Extract the (X, Y) coordinate from the center of the cell holding the provided text.  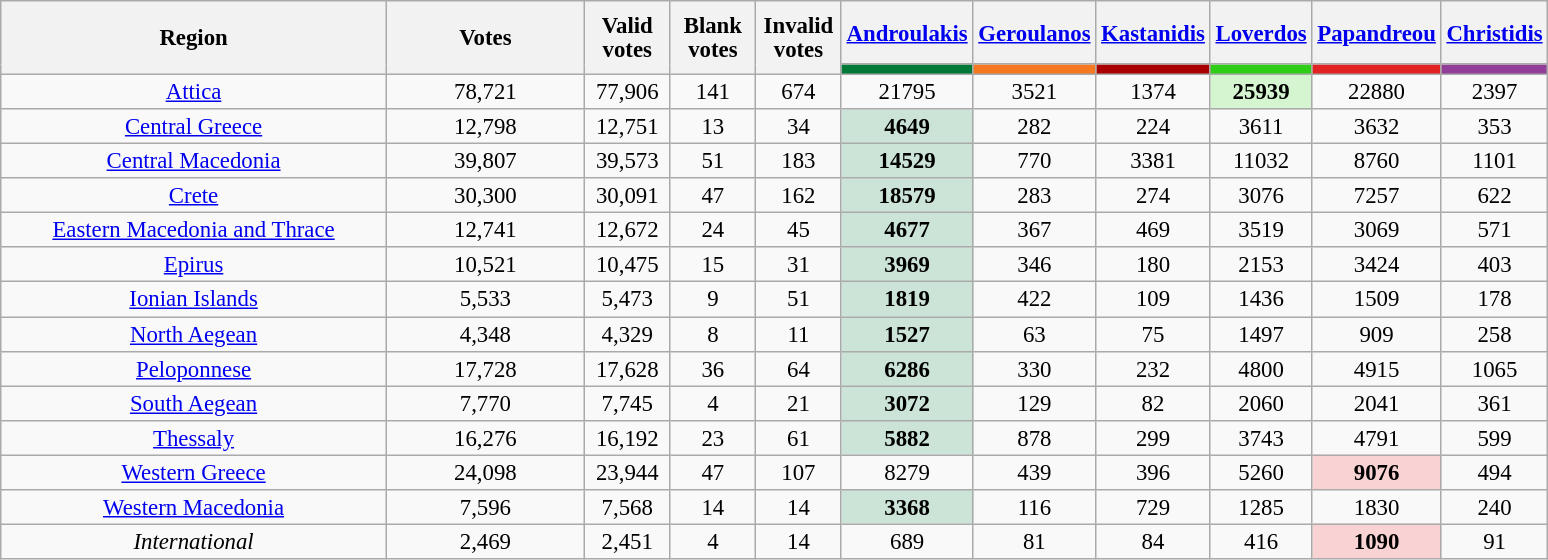
367 (1034, 230)
77,906 (627, 92)
3611 (1261, 126)
Votes (485, 38)
South Aegean (194, 404)
23 (713, 438)
469 (1153, 230)
11032 (1261, 162)
39,573 (627, 162)
36 (713, 368)
116 (1034, 508)
6286 (907, 368)
4915 (1376, 368)
1285 (1261, 508)
23,944 (627, 472)
2153 (1261, 266)
61 (799, 438)
2060 (1261, 404)
1065 (1494, 368)
Blank votes (713, 38)
7,770 (485, 404)
3521 (1034, 92)
Ionian Islands (194, 300)
4,348 (485, 334)
353 (1494, 126)
75 (1153, 334)
24,098 (485, 472)
9 (713, 300)
2,469 (485, 542)
1436 (1261, 300)
689 (907, 542)
25939 (1261, 92)
Central Greece (194, 126)
178 (1494, 300)
Papandreou (1376, 32)
78,721 (485, 92)
1527 (907, 334)
15 (713, 266)
11 (799, 334)
1374 (1153, 92)
3743 (1261, 438)
30,300 (485, 196)
Valid votes (627, 38)
1101 (1494, 162)
82 (1153, 404)
283 (1034, 196)
3969 (907, 266)
141 (713, 92)
Western Greece (194, 472)
7,568 (627, 508)
180 (1153, 266)
7257 (1376, 196)
North Aegean (194, 334)
109 (1153, 300)
5882 (907, 438)
346 (1034, 266)
4800 (1261, 368)
107 (799, 472)
599 (1494, 438)
Western Macedonia (194, 508)
4,329 (627, 334)
64 (799, 368)
1090 (1376, 542)
299 (1153, 438)
571 (1494, 230)
10,475 (627, 266)
2397 (1494, 92)
34 (799, 126)
183 (799, 162)
7,745 (627, 404)
2,451 (627, 542)
31 (799, 266)
63 (1034, 334)
16,276 (485, 438)
3424 (1376, 266)
Crete (194, 196)
International (194, 542)
8279 (907, 472)
84 (1153, 542)
622 (1494, 196)
10,521 (485, 266)
674 (799, 92)
1830 (1376, 508)
396 (1153, 472)
21 (799, 404)
403 (1494, 266)
3069 (1376, 230)
494 (1494, 472)
45 (799, 230)
361 (1494, 404)
3072 (907, 404)
5260 (1261, 472)
22880 (1376, 92)
330 (1034, 368)
24 (713, 230)
3381 (1153, 162)
439 (1034, 472)
1509 (1376, 300)
12,741 (485, 230)
9076 (1376, 472)
21795 (907, 92)
13 (713, 126)
4677 (907, 230)
4649 (907, 126)
Epirus (194, 266)
770 (1034, 162)
12,798 (485, 126)
3632 (1376, 126)
Invalid votes (799, 38)
39,807 (485, 162)
16,192 (627, 438)
Kastanidis (1153, 32)
4791 (1376, 438)
91 (1494, 542)
12,672 (627, 230)
3519 (1261, 230)
Region (194, 38)
Central Macedonia (194, 162)
30,091 (627, 196)
416 (1261, 542)
Peloponnese (194, 368)
258 (1494, 334)
12,751 (627, 126)
17,628 (627, 368)
1819 (907, 300)
129 (1034, 404)
3368 (907, 508)
909 (1376, 334)
Eastern Macedonia and Thrace (194, 230)
7,596 (485, 508)
282 (1034, 126)
81 (1034, 542)
3076 (1261, 196)
Thessaly (194, 438)
1497 (1261, 334)
729 (1153, 508)
18579 (907, 196)
8 (713, 334)
Christidis (1494, 32)
224 (1153, 126)
Loverdos (1261, 32)
Geroulanos (1034, 32)
Attica (194, 92)
5,533 (485, 300)
422 (1034, 300)
274 (1153, 196)
240 (1494, 508)
162 (799, 196)
5,473 (627, 300)
17,728 (485, 368)
14529 (907, 162)
Androulakis (907, 32)
8760 (1376, 162)
2041 (1376, 404)
232 (1153, 368)
878 (1034, 438)
